Detect which cell encompasses the target text, then output its (X, Y) center coordinate. 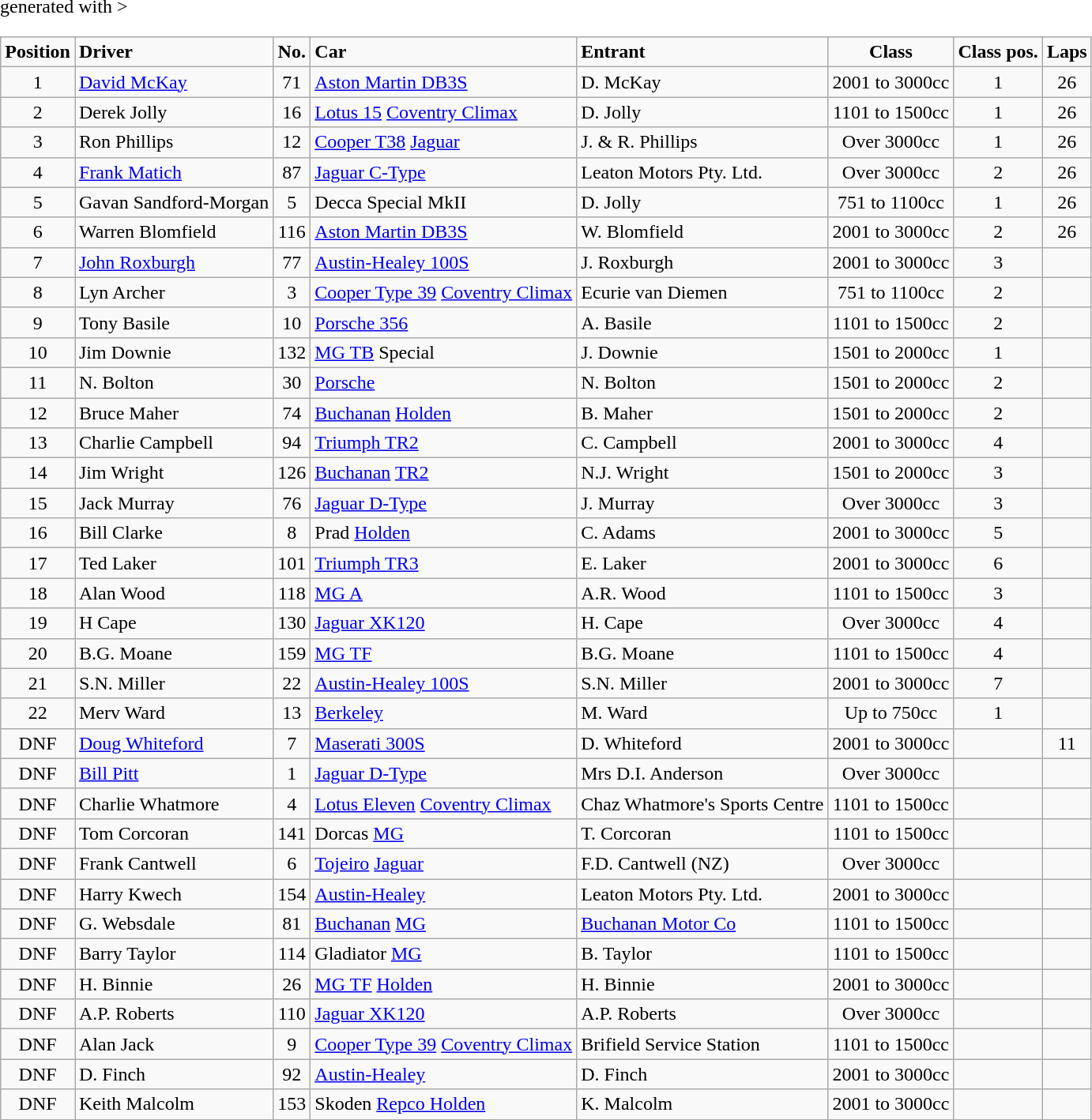
Lyn Archer (174, 292)
Buchanan TR2 (444, 473)
Brifield Service Station (702, 1044)
Frank Matich (174, 172)
MG TF Holden (444, 984)
B. Maher (702, 413)
Warren Blomfield (174, 232)
Laps (1067, 52)
F.D. Cantwell (NZ) (702, 863)
19 (38, 623)
Keith Malcolm (174, 1104)
14 (38, 473)
T. Corcoran (702, 833)
Tojeiro Jaguar (444, 863)
N.J. Wright (702, 473)
J. Downie (702, 352)
Chaz Whatmore's Sports Centre (702, 803)
101 (292, 563)
153 (292, 1104)
A.R. Wood (702, 593)
No. (292, 52)
77 (292, 262)
W. Blomfield (702, 232)
K. Malcolm (702, 1104)
MG A (444, 593)
92 (292, 1074)
Jim Downie (174, 352)
Porsche 356 (444, 322)
Derek Jolly (174, 112)
Bruce Maher (174, 413)
Entrant (702, 52)
G. Websdale (174, 924)
87 (292, 172)
114 (292, 954)
Triumph TR3 (444, 563)
Berkeley (444, 713)
76 (292, 503)
Jaguar C-Type (444, 172)
118 (292, 593)
D. Whiteford (702, 743)
Ron Phillips (174, 142)
Jim Wright (174, 473)
Frank Cantwell (174, 863)
Class (891, 52)
116 (292, 232)
Ecurie van Diemen (702, 292)
E. Laker (702, 563)
Buchanan Holden (444, 413)
Position (38, 52)
Alan Wood (174, 593)
Buchanan MG (444, 924)
B. Taylor (702, 954)
Skoden Repco Holden (444, 1104)
18 (38, 593)
C. Adams (702, 533)
D. McKay (702, 82)
Merv Ward (174, 713)
21 (38, 683)
94 (292, 443)
Ted Laker (174, 563)
Prad Holden (444, 533)
MG TF (444, 653)
126 (292, 473)
Doug Whiteford (174, 743)
Maserati 300S (444, 743)
132 (292, 352)
John Roxburgh (174, 262)
154 (292, 893)
Tom Corcoran (174, 833)
Alan Jack (174, 1044)
20 (38, 653)
74 (292, 413)
Bill Clarke (174, 533)
Up to 750cc (891, 713)
C. Campbell (702, 443)
Gavan Sandford-Morgan (174, 202)
Bill Pitt (174, 773)
Car (444, 52)
Class pos. (998, 52)
17 (38, 563)
Charlie Campbell (174, 443)
Gladiator MG (444, 954)
30 (292, 382)
Mrs D.I. Anderson (702, 773)
J. Roxburgh (702, 262)
159 (292, 653)
Cooper T38 Jaguar (444, 142)
71 (292, 82)
M. Ward (702, 713)
Jack Murray (174, 503)
H. Cape (702, 623)
Harry Kwech (174, 893)
A. Basile (702, 322)
Dorcas MG (444, 833)
Driver (174, 52)
Barry Taylor (174, 954)
Lotus Eleven Coventry Climax (444, 803)
Buchanan Motor Co (702, 924)
110 (292, 1014)
J. & R. Phillips (702, 142)
Decca Special MkII (444, 202)
Triumph TR2 (444, 443)
15 (38, 503)
J. Murray (702, 503)
Tony Basile (174, 322)
81 (292, 924)
Charlie Whatmore (174, 803)
141 (292, 833)
MG TB Special (444, 352)
H Cape (174, 623)
Lotus 15 Coventry Climax (444, 112)
David McKay (174, 82)
130 (292, 623)
Porsche (444, 382)
